Find where the given text appears and provide that cell's center as [X, Y] coordinate. 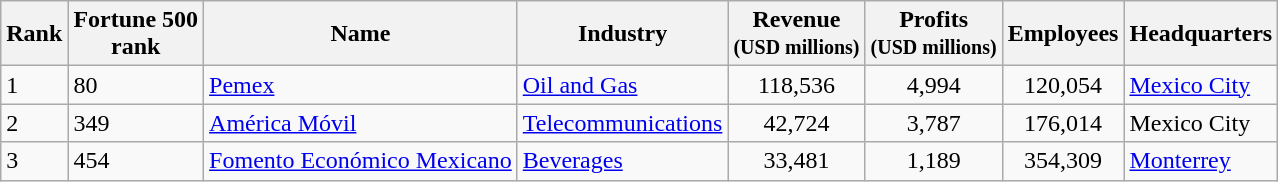
176,014 [1063, 123]
80 [136, 85]
3,787 [934, 123]
Fortune 500rank [136, 34]
Monterrey [1201, 161]
42,724 [796, 123]
Oil and Gas [622, 85]
3 [34, 161]
120,054 [1063, 85]
Rank [34, 34]
Telecommunications [622, 123]
Employees [1063, 34]
Fomento Económico Mexicano [361, 161]
Pemex [361, 85]
4,994 [934, 85]
454 [136, 161]
118,536 [796, 85]
América Móvil [361, 123]
354,309 [1063, 161]
349 [136, 123]
33,481 [796, 161]
1 [34, 85]
Revenue(USD millions) [796, 34]
1,189 [934, 161]
Profits(USD millions) [934, 34]
Beverages [622, 161]
Name [361, 34]
2 [34, 123]
Headquarters [1201, 34]
Industry [622, 34]
